For the text-containing cell, return its midpoint in (x, y) coordinate format. 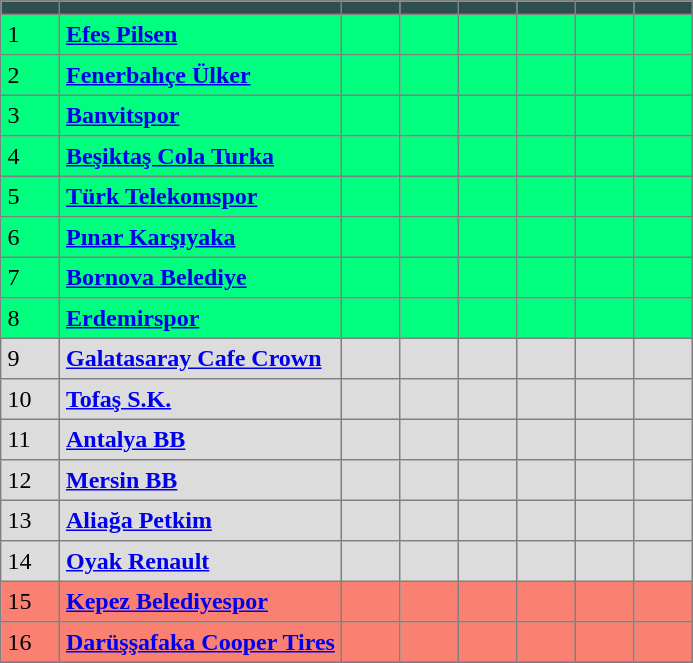
1 (30, 34)
Kepez Belediyespor (200, 601)
10 (30, 399)
5 (30, 196)
Aliağa Petkim (200, 520)
Galatasaray Cafe Crown (200, 358)
Mersin BB (200, 480)
14 (30, 561)
15 (30, 601)
Darüşşafaka Cooper Tires (200, 642)
Türk Telekomspor (200, 196)
9 (30, 358)
Tofaş S.K. (200, 399)
6 (30, 237)
Banvitspor (200, 115)
Erdemirspor (200, 318)
Fenerbahçe Ülker (200, 75)
2 (30, 75)
Bornova Belediye (200, 277)
Antalya BB (200, 439)
3 (30, 115)
16 (30, 642)
Efes Pilsen (200, 34)
8 (30, 318)
Beşiktaş Cola Turka (200, 156)
4 (30, 156)
12 (30, 480)
13 (30, 520)
Pınar Karşıyaka (200, 237)
11 (30, 439)
Oyak Renault (200, 561)
7 (30, 277)
